Output the [X, Y] coordinate of the center of the cell containing the given text.  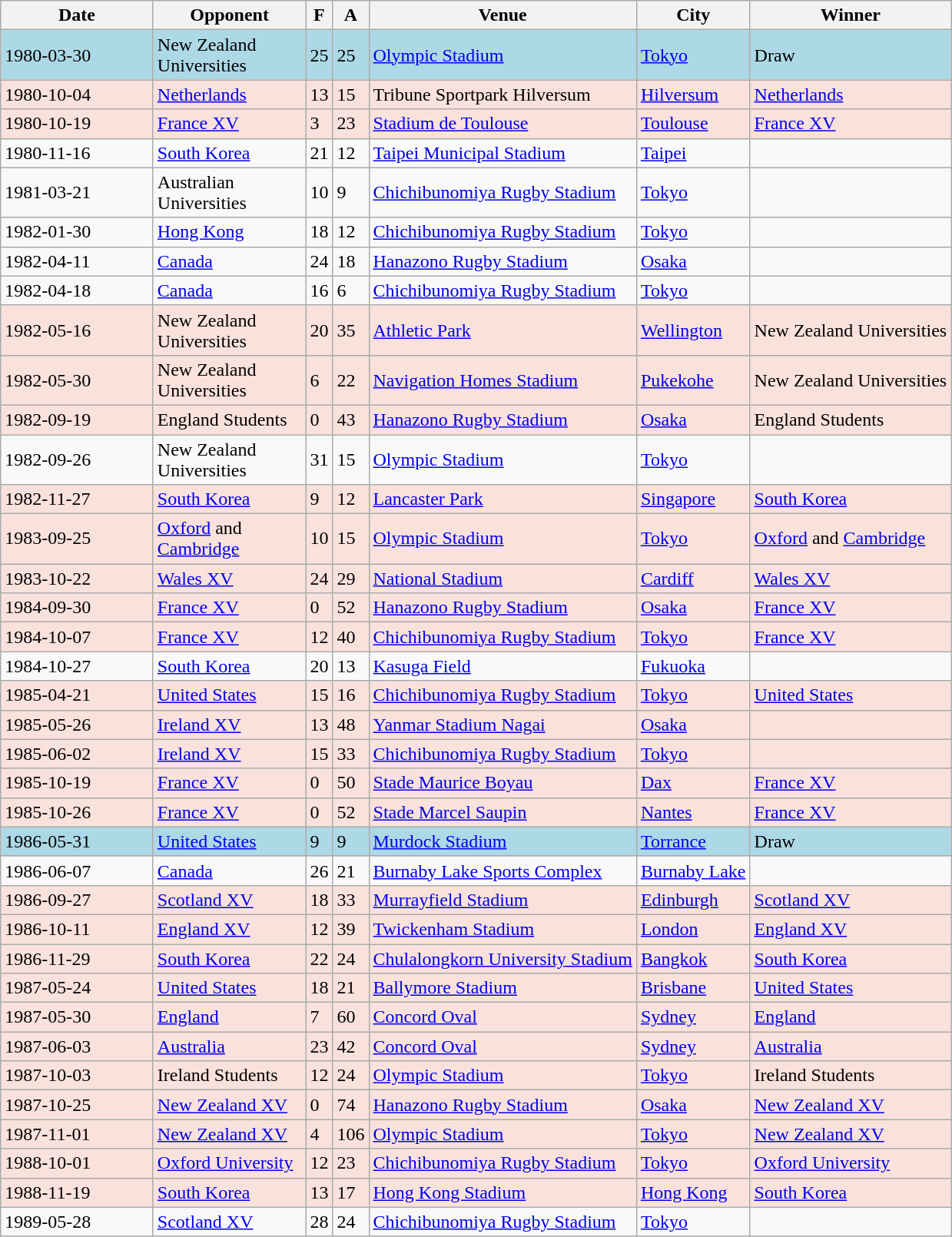
Dax [693, 783]
1982-09-19 [77, 420]
1986-05-31 [77, 841]
Venue [503, 15]
Chulalongkorn University Stadium [503, 958]
National Stadium [503, 579]
A [350, 15]
Twickenham Stadium [503, 929]
1981-03-21 [77, 192]
1986-06-07 [77, 871]
1986-09-27 [77, 900]
1980-10-04 [77, 95]
1987-06-03 [77, 1046]
Hong Kong Stadium [503, 1192]
Tribune Sportpark Hilversum [503, 95]
1982-04-18 [77, 290]
Athletic Park [503, 330]
Opponent [229, 15]
Burnaby Lake Sports Complex [503, 871]
Edinburgh [693, 900]
Navigation Homes Stadium [503, 380]
50 [350, 783]
Fukuoka [693, 666]
1987-05-24 [77, 988]
1982-05-16 [77, 330]
Stade Marcel Saupin [503, 812]
1986-11-29 [77, 958]
Torrance [693, 841]
London [693, 929]
106 [350, 1134]
1985-10-26 [77, 812]
1982-11-27 [77, 499]
Australian Universities [229, 192]
1985-05-26 [77, 725]
Toulouse [693, 124]
1983-09-25 [77, 539]
Wellington [693, 330]
40 [350, 637]
7 [320, 1017]
42 [350, 1046]
28 [320, 1222]
Kasuga Field [503, 666]
1989-05-28 [77, 1222]
1982-05-30 [77, 380]
Stadium de Toulouse [503, 124]
29 [350, 579]
Taipei [693, 153]
3 [320, 124]
1982-01-30 [77, 232]
City [693, 15]
Nantes [693, 812]
1982-04-11 [77, 261]
Stade Maurice Boyau [503, 783]
1985-06-02 [77, 754]
Yanmar Stadium Nagai [503, 725]
35 [350, 330]
4 [320, 1134]
1987-11-01 [77, 1134]
Pukekohe [693, 380]
17 [350, 1192]
74 [350, 1105]
Brisbane [693, 988]
1983-10-22 [77, 579]
Lancaster Park [503, 499]
Singapore [693, 499]
Bangkok [693, 958]
1985-10-19 [77, 783]
1986-10-11 [77, 929]
1987-10-25 [77, 1105]
1984-09-30 [77, 608]
31 [320, 459]
Murdock Stadium [503, 841]
43 [350, 420]
1988-10-01 [77, 1163]
60 [350, 1017]
1984-10-07 [77, 637]
Winner [851, 15]
1982-09-26 [77, 459]
Cardiff [693, 579]
1980-03-30 [77, 55]
1988-11-19 [77, 1192]
26 [320, 871]
Ballymore Stadium [503, 988]
48 [350, 725]
Murrayfield Stadium [503, 900]
39 [350, 929]
F [320, 15]
1987-10-03 [77, 1076]
Taipei Municipal Stadium [503, 153]
Hilversum [693, 95]
1984-10-27 [77, 666]
Burnaby Lake [693, 871]
1980-11-16 [77, 153]
1985-04-21 [77, 695]
1987-05-30 [77, 1017]
1980-10-19 [77, 124]
Date [77, 15]
